Determine the (X, Y) coordinate at the center of the cell enclosing the given text.  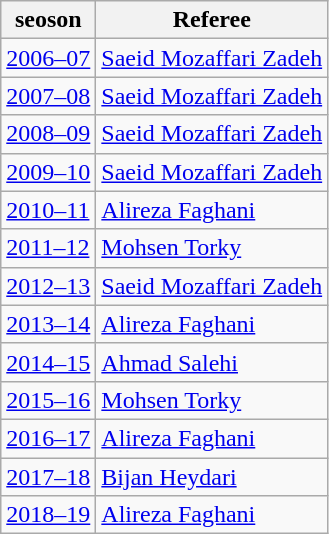
2017–18 (48, 477)
2014–15 (48, 362)
2018–19 (48, 515)
2007–08 (48, 96)
2015–16 (48, 400)
2011–12 (48, 248)
2009–10 (48, 172)
2006–07 (48, 58)
2012–13 (48, 286)
2016–17 (48, 438)
Ahmad Salehi (212, 362)
2010–11 (48, 210)
seoson (48, 20)
2013–14 (48, 324)
Bijan Heydari (212, 477)
Referee (212, 20)
2008–09 (48, 134)
